For the text-containing cell, return its midpoint in [X, Y] coordinate format. 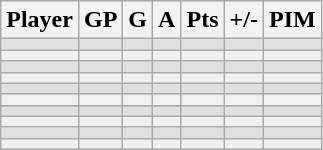
Pts [202, 20]
G [138, 20]
PIM [292, 20]
GP [100, 20]
+/- [244, 20]
A [167, 20]
Player [40, 20]
